For the text-containing cell, return its midpoint in (X, Y) coordinate format. 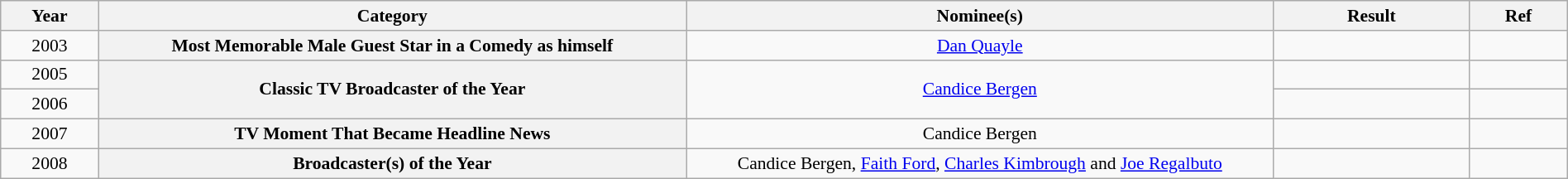
Category (392, 16)
Year (50, 16)
Dan Quayle (980, 46)
Ref (1518, 16)
Result (1371, 16)
2008 (50, 163)
Nominee(s) (980, 16)
Classic TV Broadcaster of the Year (392, 89)
Broadcaster(s) of the Year (392, 163)
Candice Bergen, Faith Ford, Charles Kimbrough and Joe Regalbuto (980, 163)
2006 (50, 104)
TV Moment That Became Headline News (392, 134)
2007 (50, 134)
Most Memorable Male Guest Star in a Comedy as himself (392, 46)
2003 (50, 46)
2005 (50, 75)
